Determine the [x, y] coordinate at the center of the cell enclosing the given text.  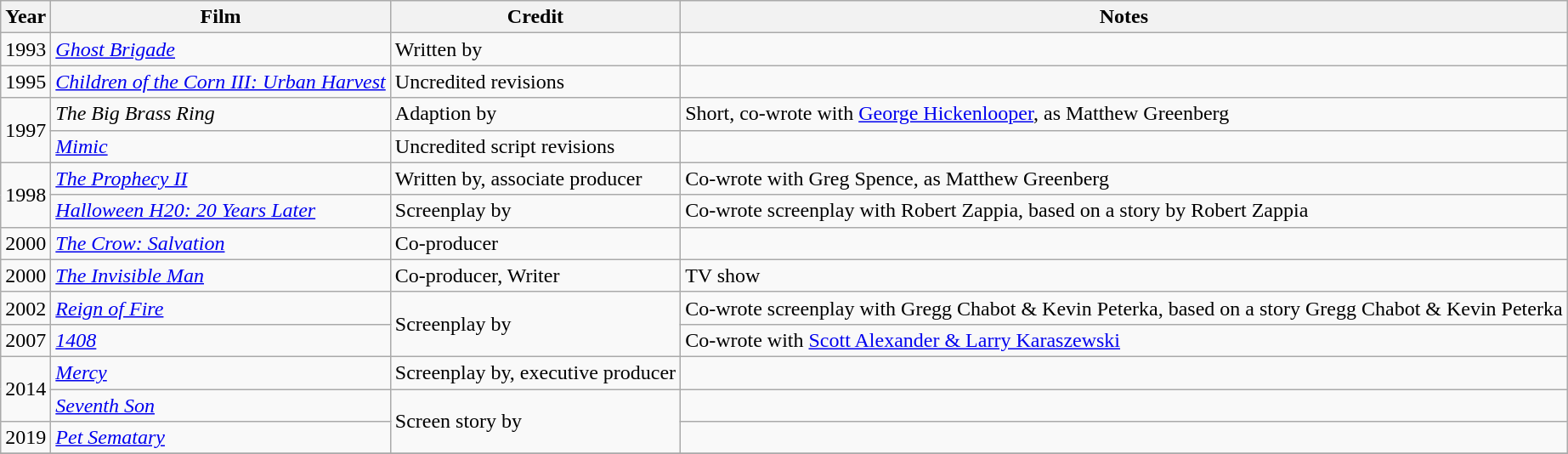
1993 [25, 49]
Mimic [221, 146]
The Crow: Salvation [221, 243]
The Big Brass Ring [221, 114]
2014 [25, 389]
Pet Sematary [221, 438]
Children of the Corn III: Urban Harvest [221, 82]
Ghost Brigade [221, 49]
Year [25, 17]
Co-wrote screenplay with Robert Zappia, based on a story by Robert Zappia [1124, 211]
Adaption by [535, 114]
Mercy [221, 372]
1995 [25, 82]
2007 [25, 340]
Co-wrote screenplay with Gregg Chabot & Kevin Peterka, based on a story Gregg Chabot & Kevin Peterka [1124, 308]
1997 [25, 130]
Co-wrote with Scott Alexander & Larry Karaszewski [1124, 340]
Written by [535, 49]
1998 [25, 195]
Co-wrote with Greg Spence, as Matthew Greenberg [1124, 179]
Screen story by [535, 422]
Co-producer [535, 243]
Short, co-wrote with George Hickenlooper, as Matthew Greenberg [1124, 114]
Reign of Fire [221, 308]
Uncredited script revisions [535, 146]
Written by, associate producer [535, 179]
2002 [25, 308]
Co-producer, Writer [535, 275]
Film [221, 17]
The Prophecy II [221, 179]
Credit [535, 17]
TV show [1124, 275]
Halloween H20: 20 Years Later [221, 211]
2019 [25, 438]
Screenplay by, executive producer [535, 372]
Notes [1124, 17]
1408 [221, 340]
The Invisible Man [221, 275]
Seventh Son [221, 406]
Uncredited revisions [535, 82]
